Provide the [X, Y] coordinate of the cell's center where the given text is located.  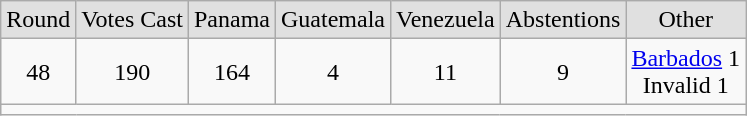
48 [38, 72]
Panama [232, 20]
Guatemala [334, 20]
Venezuela [446, 20]
Votes Cast [132, 20]
190 [132, 72]
Round [38, 20]
9 [563, 72]
Abstentions [563, 20]
164 [232, 72]
11 [446, 72]
4 [334, 72]
Other [686, 20]
Barbados 1Invalid 1 [686, 72]
